Provide the (x, y) coordinate of the cell's center where the given text is located.  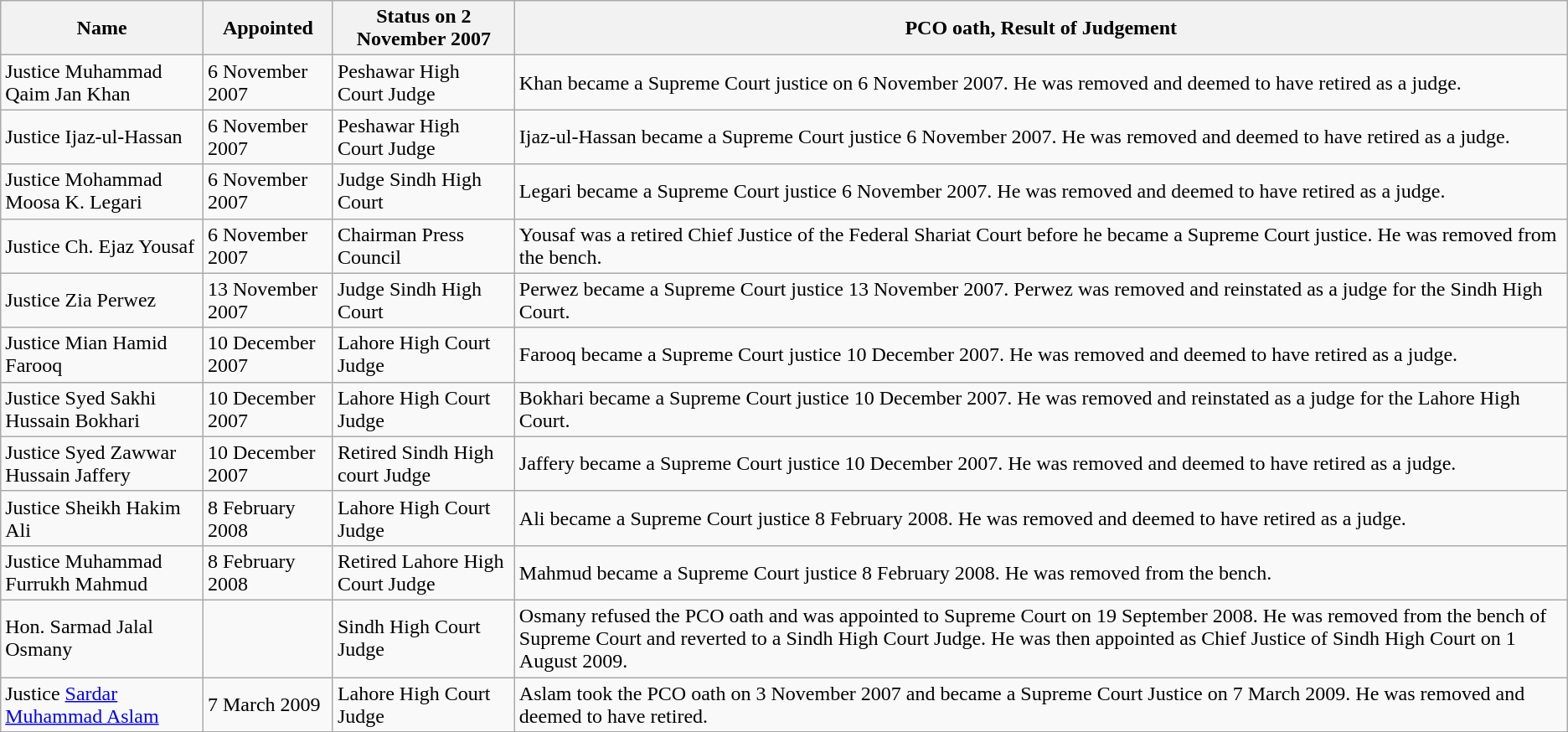
Bokhari became a Supreme Court justice 10 December 2007. He was removed and reinstated as a judge for the Lahore High Court. (1040, 409)
Justice Ch. Ejaz Yousaf (102, 246)
Sindh High Court Judge (424, 638)
Justice Syed Sakhi Hussain Bokhari (102, 409)
Khan became a Supreme Court justice on 6 November 2007. He was removed and deemed to have retired as a judge. (1040, 82)
Name (102, 28)
Justice Muhammad Qaim Jan Khan (102, 82)
7 March 2009 (268, 704)
Justice Mohammad Moosa K. Legari (102, 191)
Ijaz-ul-Hassan became a Supreme Court justice 6 November 2007. He was removed and deemed to have retired as a judge. (1040, 137)
Justice Syed Zawwar Hussain Jaffery (102, 464)
Retired Lahore High Court Judge (424, 573)
Justice Sheikh Hakim Ali (102, 518)
Farooq became a Supreme Court justice 10 December 2007. He was removed and deemed to have retired as a judge. (1040, 355)
Aslam took the PCO oath on 3 November 2007 and became a Supreme Court Justice on 7 March 2009. He was removed and deemed to have retired. (1040, 704)
Jaffery became a Supreme Court justice 10 December 2007. He was removed and deemed to have retired as a judge. (1040, 464)
Ali became a Supreme Court justice 8 February 2008. He was removed and deemed to have retired as a judge. (1040, 518)
Justice Mian Hamid Farooq (102, 355)
Perwez became a Supreme Court justice 13 November 2007. Perwez was removed and reinstated as a judge for the Sindh High Court. (1040, 300)
Legari became a Supreme Court justice 6 November 2007. He was removed and deemed to have retired as a judge. (1040, 191)
Hon. Sarmad Jalal Osmany (102, 638)
Justice Zia Perwez (102, 300)
Chairman Press Council (424, 246)
PCO oath, Result of Judgement (1040, 28)
Justice Sardar Muhammad Aslam (102, 704)
13 November 2007 (268, 300)
Status on 2 November 2007 (424, 28)
Justice Ijaz-ul-Hassan (102, 137)
Justice Muhammad Furrukh Mahmud (102, 573)
Mahmud became a Supreme Court justice 8 February 2008. He was removed from the bench. (1040, 573)
Retired Sindh High court Judge (424, 464)
Yousaf was a retired Chief Justice of the Federal Shariat Court before he became a Supreme Court justice. He was removed from the bench. (1040, 246)
Appointed (268, 28)
